Provide the (x, y) coordinate of the cell's center where the given text is located.  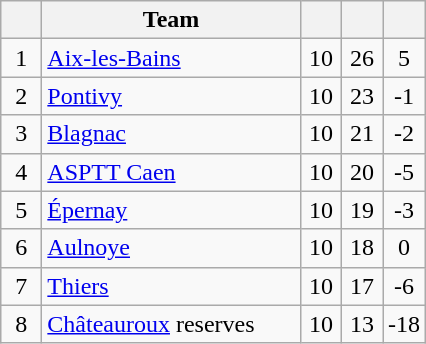
-3 (404, 210)
23 (362, 96)
-5 (404, 172)
Pontivy (172, 96)
8 (22, 324)
Châteauroux reserves (172, 324)
4 (22, 172)
Team (172, 20)
-1 (404, 96)
17 (362, 286)
-18 (404, 324)
13 (362, 324)
Épernay (172, 210)
0 (404, 248)
Aulnoye (172, 248)
Aix-les-Bains (172, 58)
-6 (404, 286)
3 (22, 134)
1 (22, 58)
21 (362, 134)
20 (362, 172)
Thiers (172, 286)
18 (362, 248)
19 (362, 210)
7 (22, 286)
26 (362, 58)
ASPTT Caen (172, 172)
-2 (404, 134)
2 (22, 96)
6 (22, 248)
Blagnac (172, 134)
